From the cell containing the given text, extract its center point as [X, Y] coordinate. 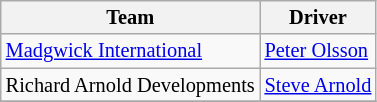
Team [130, 17]
Peter Olsson [318, 51]
Richard Arnold Developments [130, 85]
Madgwick International [130, 51]
Steve Arnold [318, 85]
Driver [318, 17]
